Identify which cell holds the provided text, then report its (X, Y) central coordinate. 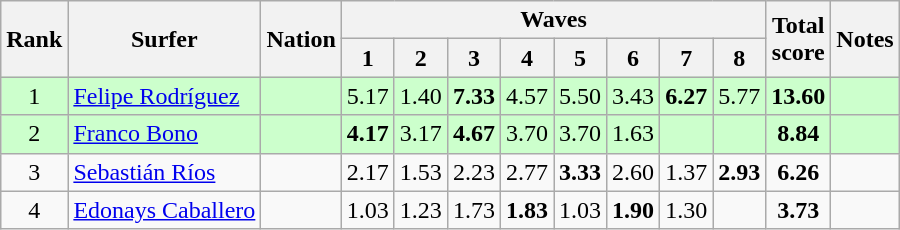
1.83 (526, 210)
2.17 (368, 172)
1.23 (420, 210)
5.50 (580, 96)
6.26 (798, 172)
1.40 (420, 96)
4.67 (474, 134)
3.73 (798, 210)
Felipe Rodríguez (164, 96)
8 (740, 58)
1.53 (420, 172)
5 (580, 58)
1.90 (634, 210)
2.93 (740, 172)
8.84 (798, 134)
1.37 (686, 172)
Nation (301, 39)
Surfer (164, 39)
13.60 (798, 96)
Franco Bono (164, 134)
7.33 (474, 96)
3.43 (634, 96)
Waves (553, 20)
Rank (34, 39)
6 (634, 58)
3.33 (580, 172)
1.63 (634, 134)
Edonays Caballero (164, 210)
3.17 (420, 134)
1.73 (474, 210)
4.57 (526, 96)
2.77 (526, 172)
2.60 (634, 172)
Sebastián Ríos (164, 172)
5.77 (740, 96)
5.17 (368, 96)
7 (686, 58)
Notes (865, 39)
1.30 (686, 210)
Totalscore (798, 39)
2.23 (474, 172)
4.17 (368, 134)
6.27 (686, 96)
